Capture the cell that displays the provided text and extract its [X, Y] central coordinate. 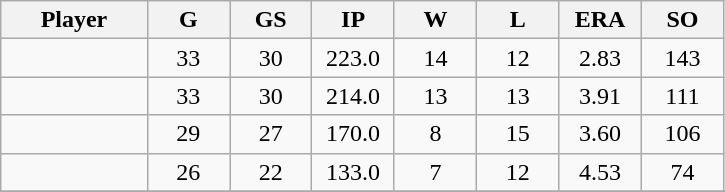
27 [271, 134]
143 [682, 58]
4.53 [600, 172]
8 [435, 134]
ERA [600, 20]
3.60 [600, 134]
GS [271, 20]
223.0 [353, 58]
22 [271, 172]
W [435, 20]
7 [435, 172]
14 [435, 58]
133.0 [353, 172]
214.0 [353, 96]
G [188, 20]
26 [188, 172]
29 [188, 134]
IP [353, 20]
2.83 [600, 58]
Player [74, 20]
SO [682, 20]
74 [682, 172]
106 [682, 134]
L [518, 20]
15 [518, 134]
170.0 [353, 134]
3.91 [600, 96]
111 [682, 96]
